Find where the given text appears and provide that cell's center as [x, y] coordinate. 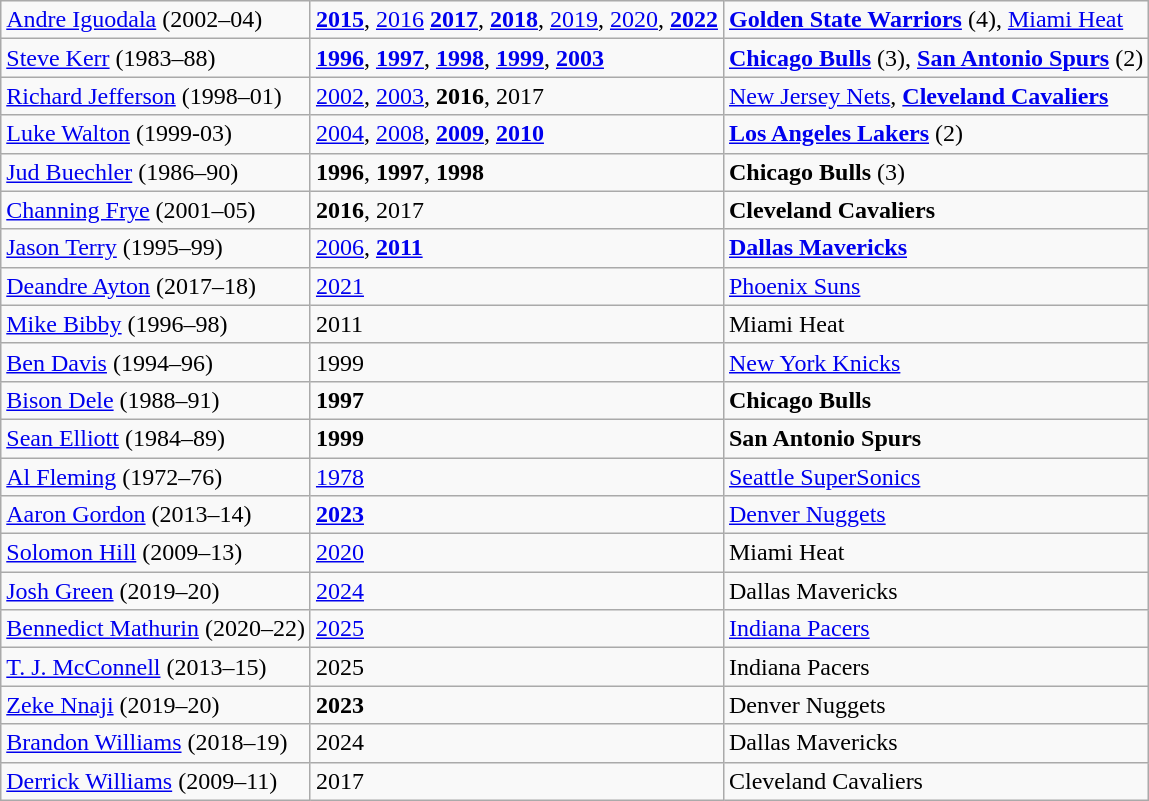
Golden State Warriors (4), Miami Heat [936, 20]
Richard Jefferson (1998–01) [156, 96]
Jud Buechler (1986–90) [156, 172]
New Jersey Nets, Cleveland Cavaliers [936, 96]
Phoenix Suns [936, 286]
T. J. McConnell (2013–15) [156, 667]
2020 [516, 553]
Aaron Gordon (2013–14) [156, 515]
Brandon Williams (2018–19) [156, 743]
2002, 2003, 2016, 2017 [516, 96]
1996, 1997, 1998 [516, 172]
2017 [516, 781]
1997 [516, 400]
2015, 2016 2017, 2018, 2019, 2020, 2022 [516, 20]
Bison Dele (1988–91) [156, 400]
2004, 2008, 2009, 2010 [516, 134]
Channing Frye (2001–05) [156, 210]
Bennedict Mathurin (2020–22) [156, 629]
Steve Kerr (1983–88) [156, 58]
Zeke Nnaji (2019–20) [156, 705]
2006, 2011 [516, 248]
Chicago Bulls (3) [936, 172]
Seattle SuperSonics [936, 477]
Al Fleming (1972–76) [156, 477]
Sean Elliott (1984–89) [156, 438]
2011 [516, 324]
San Antonio Spurs [936, 438]
2021 [516, 286]
Andre Iguodala (2002–04) [156, 20]
Deandre Ayton (2017–18) [156, 286]
Luke Walton (1999-03) [156, 134]
1996, 1997, 1998, 1999, 2003 [516, 58]
Chicago Bulls [936, 400]
2016, 2017 [516, 210]
Ben Davis (1994–96) [156, 362]
Josh Green (2019–20) [156, 591]
Jason Terry (1995–99) [156, 248]
Mike Bibby (1996–98) [156, 324]
Los Angeles Lakers (2) [936, 134]
Solomon Hill (2009–13) [156, 553]
1978 [516, 477]
New York Knicks [936, 362]
Chicago Bulls (3), San Antonio Spurs (2) [936, 58]
Derrick Williams (2009–11) [156, 781]
